Extract the (X, Y) coordinate from the center of the cell holding the provided text.  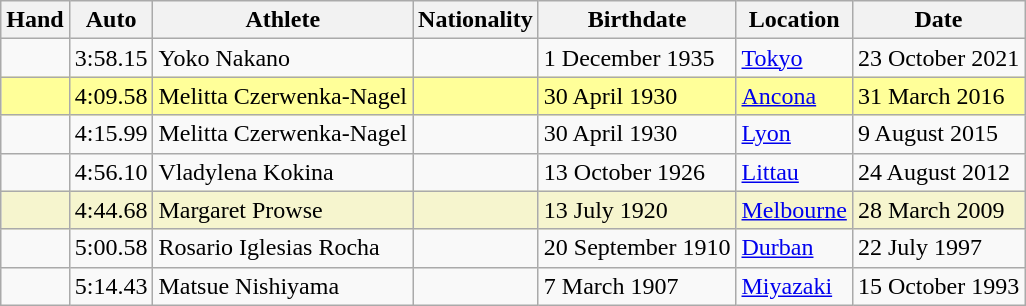
1 December 1935 (637, 58)
Vladylena Kokina (283, 172)
13 July 1920 (637, 210)
Melbourne (794, 210)
4:44.68 (111, 210)
Birthdate (637, 20)
Ancona (794, 96)
Date (938, 20)
Margaret Prowse (283, 210)
Littau (794, 172)
Yoko Nakano (283, 58)
3:58.15 (111, 58)
20 September 1910 (637, 248)
28 March 2009 (938, 210)
13 October 1926 (637, 172)
Location (794, 20)
Durban (794, 248)
9 August 2015 (938, 134)
4:56.10 (111, 172)
Rosario Iglesias Rocha (283, 248)
Tokyo (794, 58)
22 July 1997 (938, 248)
23 October 2021 (938, 58)
4:09.58 (111, 96)
Matsue Nishiyama (283, 286)
Auto (111, 20)
Miyazaki (794, 286)
31 March 2016 (938, 96)
5:00.58 (111, 248)
4:15.99 (111, 134)
Nationality (476, 20)
15 October 1993 (938, 286)
7 March 1907 (637, 286)
Athlete (283, 20)
5:14.43 (111, 286)
Hand (35, 20)
24 August 2012 (938, 172)
Lyon (794, 134)
